Determine the [X, Y] coordinate at the center of the cell enclosing the given text.  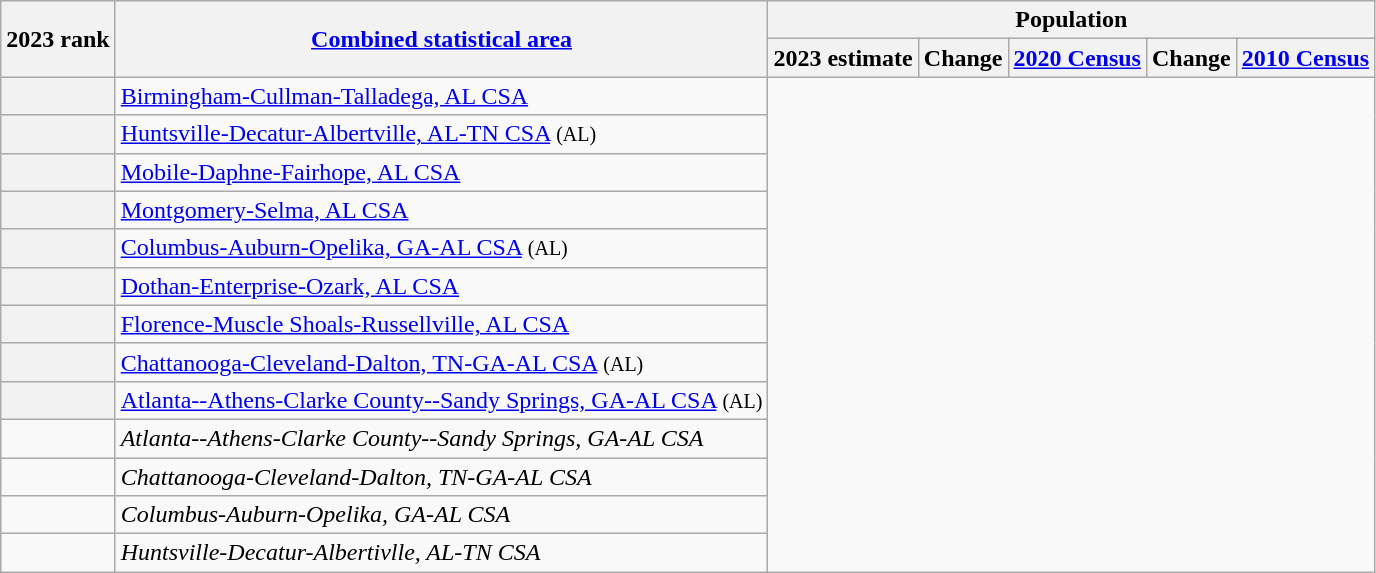
Florence-Muscle Shoals-Russellville, AL CSA [442, 324]
Birmingham-Cullman-Talladega, AL CSA [442, 96]
Columbus-Auburn-Opelika, GA-AL CSA [442, 515]
2020 Census [1077, 58]
2010 Census [1305, 58]
Mobile-Daphne-Fairhope, AL CSA [442, 172]
2023 estimate [843, 58]
Combined statistical area [442, 39]
Columbus-Auburn-Opelika, GA-AL CSA (AL) [442, 248]
Chattanooga-Cleveland-Dalton, TN-GA-AL CSA [442, 477]
Huntsville-Decatur-Albertivlle, AL-TN CSA [442, 553]
2023 rank [58, 39]
Chattanooga-Cleveland-Dalton, TN-GA-AL CSA (AL) [442, 362]
Montgomery-Selma, AL CSA [442, 210]
Atlanta--Athens-Clarke County--Sandy Springs, GA-AL CSA [442, 438]
Atlanta--Athens-Clarke County--Sandy Springs, GA-AL CSA (AL) [442, 400]
Dothan-Enterprise-Ozark, AL CSA [442, 286]
Huntsville-Decatur-Albertville, AL-TN CSA (AL) [442, 134]
Population [1072, 20]
